Provide the (x, y) coordinate of the cell's center where the given text is located.  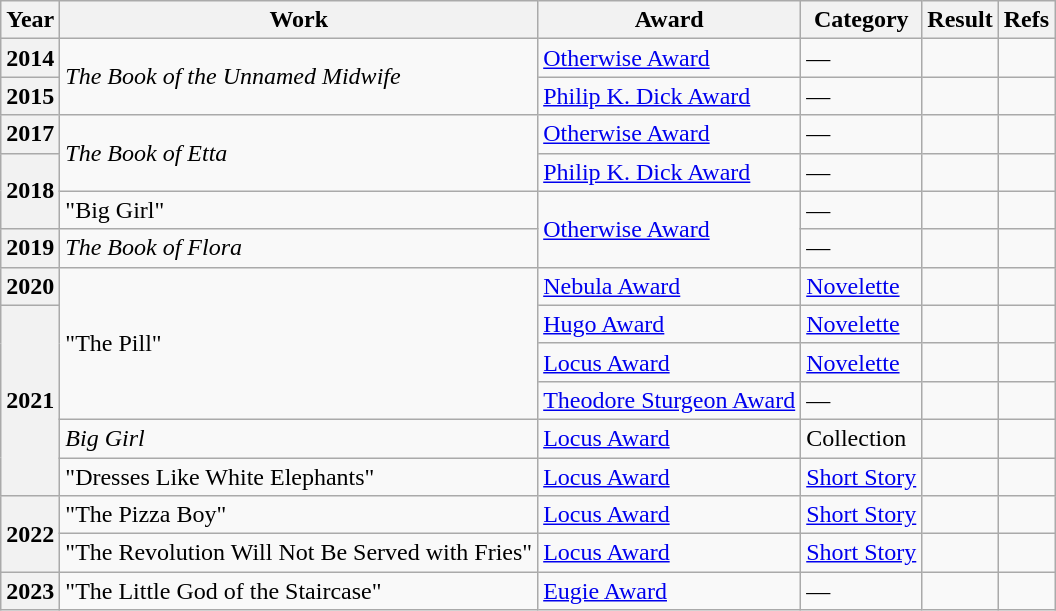
"Dresses Like White Elephants" (299, 477)
Nebula Award (670, 286)
"Big Girl" (299, 210)
Refs (1026, 20)
2020 (30, 286)
The Book of Etta (299, 153)
Result (960, 20)
Theodore Sturgeon Award (670, 400)
"The Little God of the Staircase" (299, 591)
2019 (30, 248)
2023 (30, 591)
2022 (30, 534)
2018 (30, 191)
Collection (862, 438)
The Book of Flora (299, 248)
Work (299, 20)
2017 (30, 134)
2015 (30, 96)
2021 (30, 400)
Year (30, 20)
"The Pizza Boy" (299, 515)
Big Girl (299, 438)
Category (862, 20)
2014 (30, 58)
Eugie Award (670, 591)
Hugo Award (670, 324)
Award (670, 20)
The Book of the Unnamed Midwife (299, 77)
"The Pill" (299, 343)
"The Revolution Will Not Be Served with Fries" (299, 553)
